Provide the [x, y] coordinate of the cell's center where the given text is located.  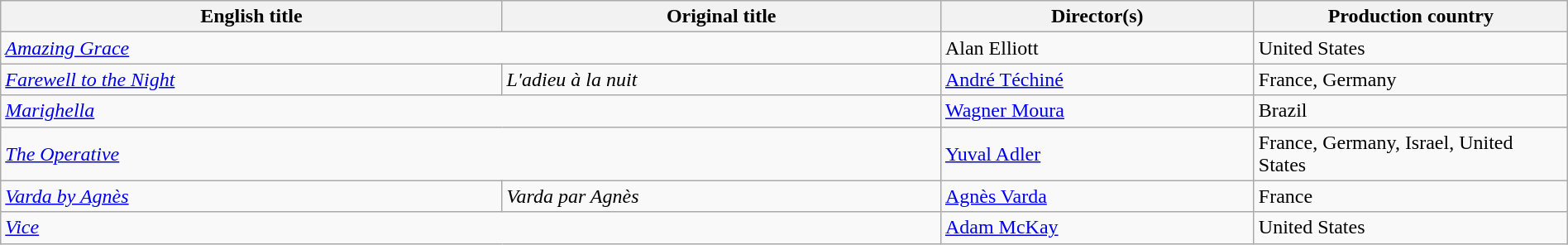
Production country [1411, 17]
Varda by Agnès [251, 196]
Yuval Adler [1097, 154]
André Téchiné [1097, 79]
Farewell to the Night [251, 79]
Adam McKay [1097, 228]
Original title [721, 17]
France, Germany [1411, 79]
Marighella [471, 111]
Agnès Varda [1097, 196]
Amazing Grace [471, 48]
Vice [471, 228]
Varda par Agnès [721, 196]
Wagner Moura [1097, 111]
The Operative [471, 154]
France, Germany, Israel, United States [1411, 154]
English title [251, 17]
Alan Elliott [1097, 48]
France [1411, 196]
Brazil [1411, 111]
L'adieu à la nuit [721, 79]
Director(s) [1097, 17]
